Pinpoint the cell where the given text exists, returning its [X, Y] midpoint coordinate. 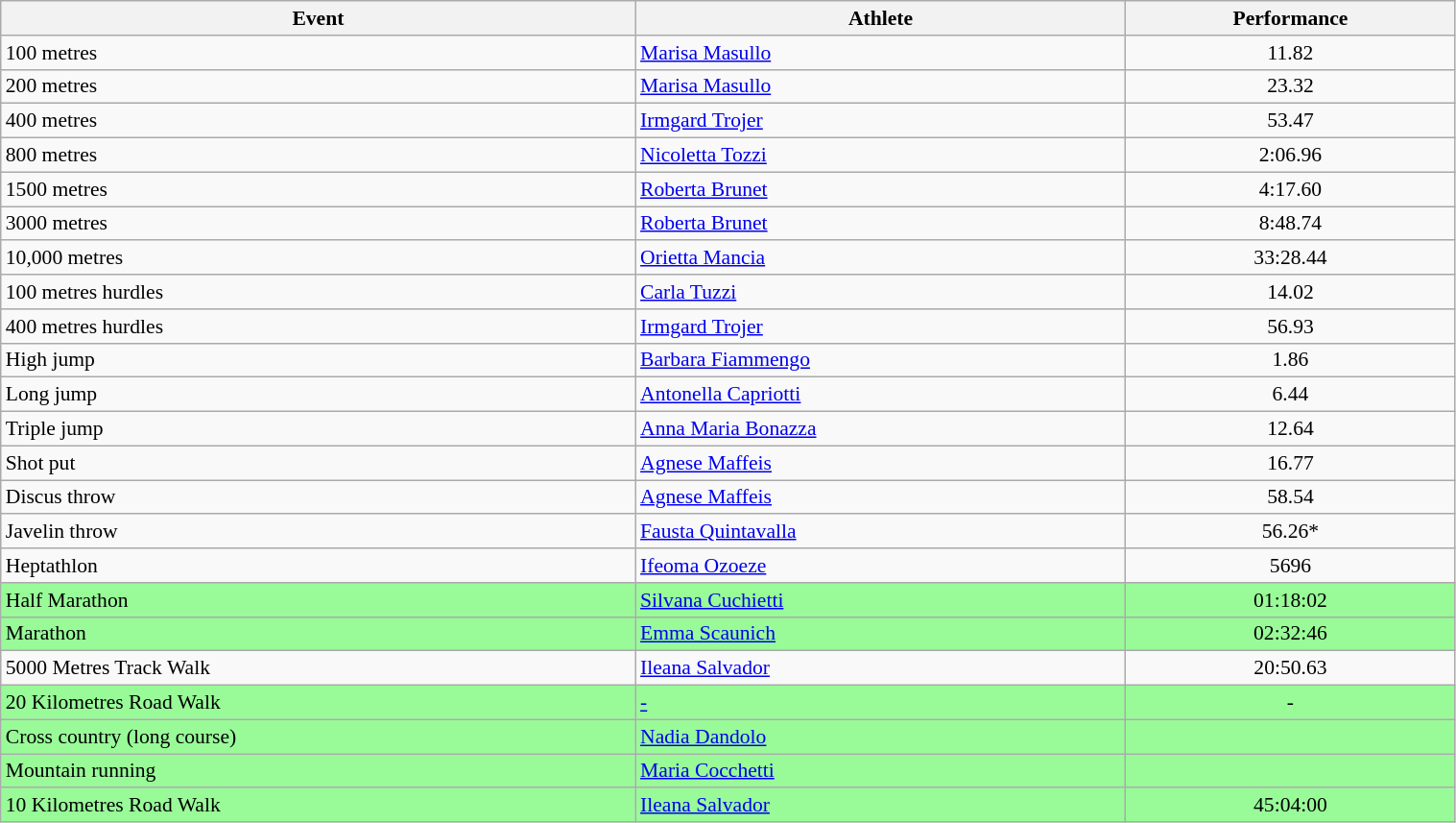
56.26* [1290, 532]
45:04:00 [1290, 806]
4:17.60 [1290, 189]
20:50.63 [1290, 668]
10,000 metres [319, 258]
Discus throw [319, 497]
Long jump [319, 395]
33:28.44 [1290, 258]
Anna Maria Bonazza [881, 429]
High jump [319, 360]
11.82 [1290, 53]
53.47 [1290, 121]
02:32:46 [1290, 634]
2:06.96 [1290, 156]
Fausta Quintavalla [881, 532]
Athlete [881, 18]
20 Kilometres Road Walk [319, 703]
Silvana Cuchietti [881, 600]
Shot put [319, 463]
Nadia Dandolo [881, 737]
14.02 [1290, 292]
400 metres [319, 121]
Nicoletta Tozzi [881, 156]
8:48.74 [1290, 224]
Carla Tuzzi [881, 292]
Half Marathon [319, 600]
56.93 [1290, 327]
Barbara Fiammengo [881, 360]
Maria Cocchetti [881, 771]
5696 [1290, 566]
Antonella Capriotti [881, 395]
Emma Scaunich [881, 634]
16.77 [1290, 463]
01:18:02 [1290, 600]
100 metres [319, 53]
Mountain running [319, 771]
Ifeoma Ozoeze [881, 566]
Javelin throw [319, 532]
Marathon [319, 634]
Triple jump [319, 429]
100 metres hurdles [319, 292]
400 metres hurdles [319, 327]
5000 Metres Track Walk [319, 668]
1.86 [1290, 360]
23.32 [1290, 86]
Orietta Mancia [881, 258]
10 Kilometres Road Walk [319, 806]
1500 metres [319, 189]
3000 metres [319, 224]
Heptathlon [319, 566]
Performance [1290, 18]
6.44 [1290, 395]
Event [319, 18]
800 metres [319, 156]
200 metres [319, 86]
12.64 [1290, 429]
Cross country (long course) [319, 737]
58.54 [1290, 497]
